Detect which cell encompasses the target text, then output its (x, y) center coordinate. 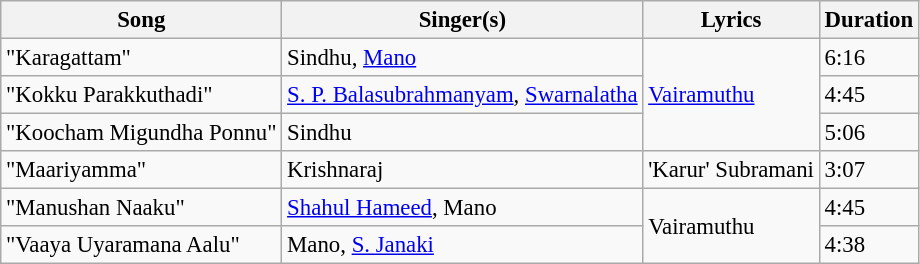
"Vaaya Uyaramana Aalu" (142, 245)
Mano, S. Janaki (462, 245)
'Karur' Subramani (731, 170)
Krishnaraj (462, 170)
S. P. Balasubrahmanyam, Swarnalatha (462, 95)
"Manushan Naaku" (142, 208)
"Maariyamma" (142, 170)
3:07 (868, 170)
"Karagattam" (142, 58)
Sindhu, Mano (462, 58)
6:16 (868, 58)
5:06 (868, 133)
Shahul Hameed, Mano (462, 208)
Duration (868, 20)
"Koocham Migundha Ponnu" (142, 133)
Singer(s) (462, 20)
"Kokku Parakkuthadi" (142, 95)
4:38 (868, 245)
Lyrics (731, 20)
Sindhu (462, 133)
Song (142, 20)
